Determine the (X, Y) coordinate at the center of the cell enclosing the given text.  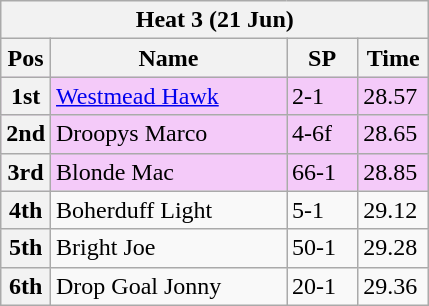
1st (26, 96)
SP (322, 58)
4-6f (322, 134)
3rd (26, 172)
6th (26, 286)
50-1 (322, 248)
Heat 3 (21 Jun) (215, 20)
28.65 (394, 134)
Time (394, 58)
5-1 (322, 210)
5th (26, 248)
Bright Joe (169, 248)
29.36 (394, 286)
29.12 (394, 210)
29.28 (394, 248)
28.57 (394, 96)
66-1 (322, 172)
2nd (26, 134)
Pos (26, 58)
Blonde Mac (169, 172)
Westmead Hawk (169, 96)
Drop Goal Jonny (169, 286)
Boherduff Light (169, 210)
Droopys Marco (169, 134)
Name (169, 58)
2-1 (322, 96)
28.85 (394, 172)
20-1 (322, 286)
4th (26, 210)
